For the text-containing cell, return its midpoint in [x, y] coordinate format. 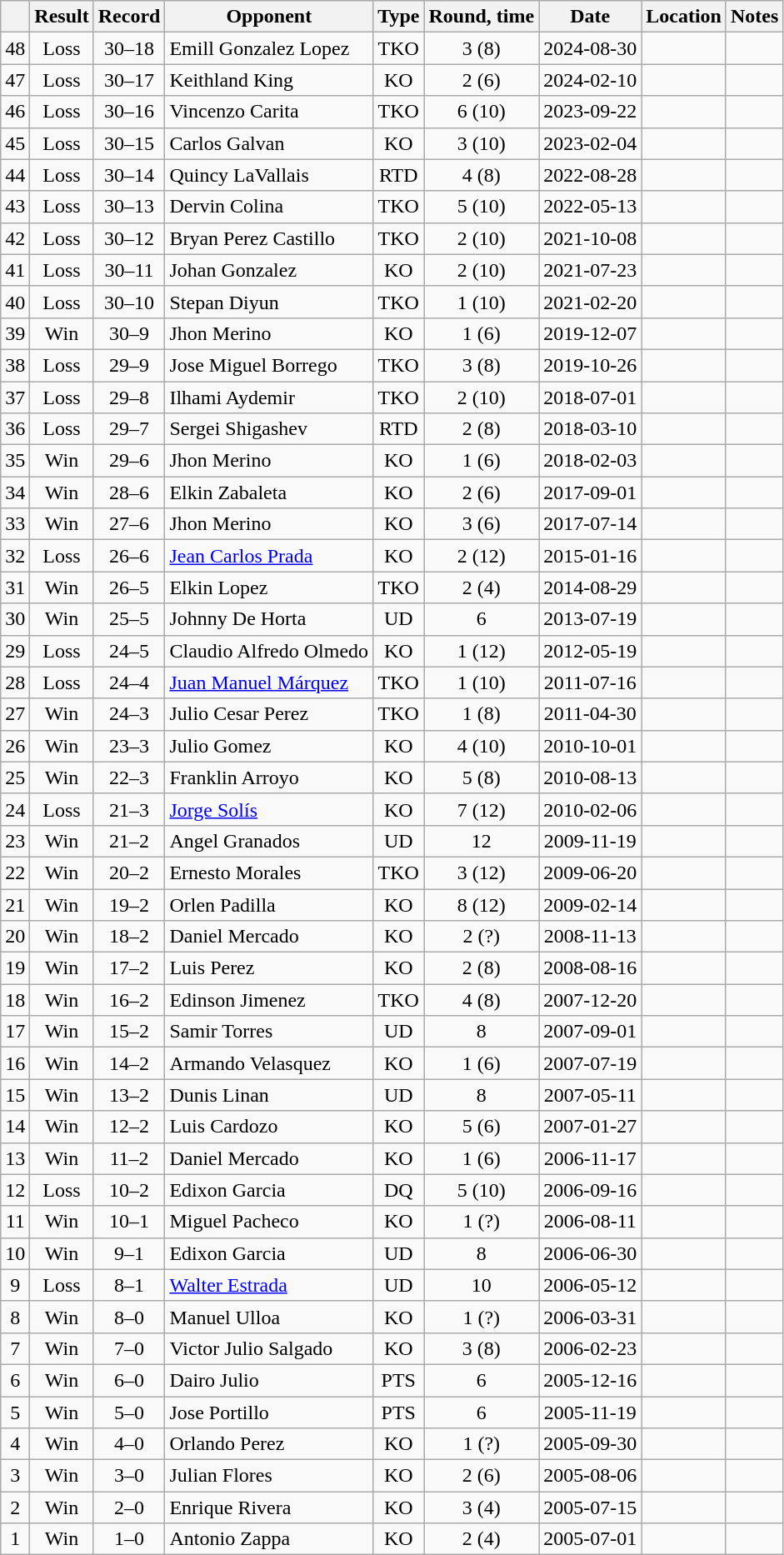
Ernesto Morales [269, 872]
21 [15, 904]
28 [15, 682]
2011-07-16 [590, 682]
Claudio Alfredo Olmedo [269, 651]
42 [15, 238]
2019-12-07 [590, 333]
2014-08-29 [590, 587]
45 [15, 143]
Record [129, 17]
44 [15, 175]
46 [15, 112]
Opponent [269, 17]
2012-05-19 [590, 651]
2013-07-19 [590, 619]
2 (12) [482, 556]
1 [15, 1539]
2008-11-13 [590, 937]
2023-09-22 [590, 112]
20–2 [129, 872]
30–18 [129, 48]
30–15 [129, 143]
30–16 [129, 112]
Sergei Shigashev [269, 429]
Dairo Julio [269, 1380]
2021-07-23 [590, 270]
Orlando Perez [269, 1444]
Bryan Perez Castillo [269, 238]
Luis Cardozo [269, 1127]
22 [15, 872]
25–5 [129, 619]
Orlen Padilla [269, 904]
2005-09-30 [590, 1444]
Julian Flores [269, 1476]
Johnny De Horta [269, 619]
2006-11-17 [590, 1158]
30–10 [129, 302]
6 (10) [482, 112]
9 [15, 1285]
Vincenzo Carita [269, 112]
30 [15, 619]
5 [15, 1412]
2007-09-01 [590, 1032]
Dunis Linan [269, 1095]
2021-02-20 [590, 302]
2018-03-10 [590, 429]
2018-02-03 [590, 461]
26–5 [129, 587]
8–1 [129, 1285]
25 [15, 777]
2005-07-01 [590, 1539]
5 (6) [482, 1127]
Walter Estrada [269, 1285]
7–0 [129, 1348]
2011-04-30 [590, 714]
Jose Miguel Borrego [269, 365]
Elkin Zabaleta [269, 492]
1 (8) [482, 714]
2017-07-14 [590, 524]
2022-05-13 [590, 207]
14–2 [129, 1063]
4 [15, 1444]
3 (4) [482, 1507]
2019-10-26 [590, 365]
39 [15, 333]
5 (8) [482, 777]
2006-09-16 [590, 1190]
29–6 [129, 461]
2017-09-01 [590, 492]
15–2 [129, 1032]
41 [15, 270]
Result [62, 17]
3 (10) [482, 143]
2005-08-06 [590, 1476]
2015-01-16 [590, 556]
2009-11-19 [590, 841]
26–6 [129, 556]
30–9 [129, 333]
29–9 [129, 365]
17 [15, 1032]
28–6 [129, 492]
20 [15, 937]
30–17 [129, 80]
10–1 [129, 1222]
2006-05-12 [590, 1285]
36 [15, 429]
31 [15, 587]
22–3 [129, 777]
21–2 [129, 841]
2006-06-30 [590, 1253]
2 [15, 1507]
Quincy LaVallais [269, 175]
3 (6) [482, 524]
Franklin Arroyo [269, 777]
16–2 [129, 1000]
27–6 [129, 524]
DQ [398, 1190]
24–4 [129, 682]
Johan Gonzalez [269, 270]
23–3 [129, 746]
24–3 [129, 714]
Date [590, 17]
40 [15, 302]
Victor Julio Salgado [269, 1348]
2008-08-16 [590, 968]
Stepan Diyun [269, 302]
Julio Gomez [269, 746]
2007-01-27 [590, 1127]
2010-08-13 [590, 777]
2010-10-01 [590, 746]
34 [15, 492]
33 [15, 524]
29–7 [129, 429]
2–0 [129, 1507]
Elkin Lopez [269, 587]
13 [15, 1158]
10–2 [129, 1190]
2021-10-08 [590, 238]
Armando Velasquez [269, 1063]
Manuel Ulloa [269, 1317]
2023-02-04 [590, 143]
9–1 [129, 1253]
30–13 [129, 207]
2005-07-15 [590, 1507]
Dervin Colina [269, 207]
2006-03-31 [590, 1317]
24 [15, 809]
2005-12-16 [590, 1380]
4–0 [129, 1444]
2007-12-20 [590, 1000]
Carlos Galvan [269, 143]
5–0 [129, 1412]
11 [15, 1222]
2005-11-19 [590, 1412]
2024-02-10 [590, 80]
19–2 [129, 904]
17–2 [129, 968]
2006-08-11 [590, 1222]
Emill Gonzalez Lopez [269, 48]
Samir Torres [269, 1032]
35 [15, 461]
18–2 [129, 937]
Antonio Zappa [269, 1539]
Ilhami Aydemir [269, 397]
Jean Carlos Prada [269, 556]
30–11 [129, 270]
27 [15, 714]
26 [15, 746]
2006-02-23 [590, 1348]
6–0 [129, 1380]
2007-05-11 [590, 1095]
2018-07-01 [590, 397]
2009-06-20 [590, 872]
21–3 [129, 809]
19 [15, 968]
24–5 [129, 651]
Location [684, 17]
29 [15, 651]
7 (12) [482, 809]
13–2 [129, 1095]
7 [15, 1348]
Notes [754, 17]
Jorge Solís [269, 809]
48 [15, 48]
Julio Cesar Perez [269, 714]
2007-07-19 [590, 1063]
Round, time [482, 17]
1 (12) [482, 651]
2 (?) [482, 937]
Jose Portillo [269, 1412]
Angel Granados [269, 841]
Type [398, 17]
8–0 [129, 1317]
16 [15, 1063]
2024-08-30 [590, 48]
29–8 [129, 397]
8 (12) [482, 904]
2022-08-28 [590, 175]
38 [15, 365]
Enrique Rivera [269, 1507]
3 (12) [482, 872]
14 [15, 1127]
15 [15, 1095]
30–12 [129, 238]
11–2 [129, 1158]
Juan Manuel Márquez [269, 682]
3–0 [129, 1476]
12–2 [129, 1127]
Keithland King [269, 80]
47 [15, 80]
37 [15, 397]
2010-02-06 [590, 809]
1–0 [129, 1539]
30–14 [129, 175]
23 [15, 841]
32 [15, 556]
Miguel Pacheco [269, 1222]
Edinson Jimenez [269, 1000]
4 (10) [482, 746]
18 [15, 1000]
2009-02-14 [590, 904]
Luis Perez [269, 968]
3 [15, 1476]
43 [15, 207]
